Search for the cell housing the specified text and yield its (X, Y) center coordinate. 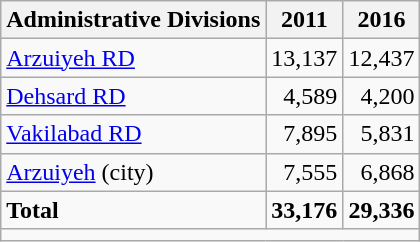
Vakilabad RD (134, 134)
Administrative Divisions (134, 20)
Dehsard RD (134, 96)
7,555 (304, 172)
4,200 (382, 96)
13,137 (304, 58)
29,336 (382, 210)
6,868 (382, 172)
33,176 (304, 210)
5,831 (382, 134)
7,895 (304, 134)
4,589 (304, 96)
12,437 (382, 58)
Arzuiyeh RD (134, 58)
Total (134, 210)
2016 (382, 20)
Arzuiyeh (city) (134, 172)
2011 (304, 20)
